Determine the (X, Y) coordinate at the center of the cell enclosing the given text.  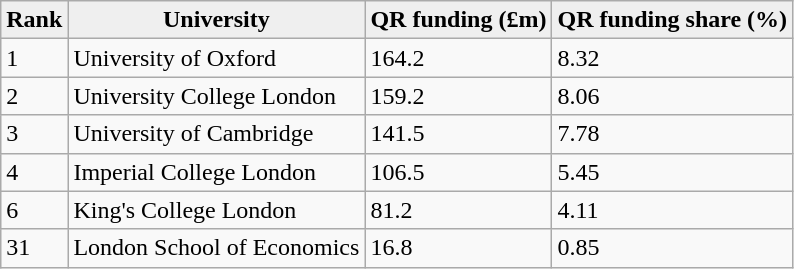
106.5 (458, 172)
King's College London (216, 210)
81.2 (458, 210)
6 (34, 210)
4.11 (672, 210)
University (216, 20)
QR funding share (%) (672, 20)
University of Cambridge (216, 134)
University College London (216, 96)
London School of Economics (216, 248)
159.2 (458, 96)
0.85 (672, 248)
2 (34, 96)
University of Oxford (216, 58)
31 (34, 248)
16.8 (458, 248)
8.06 (672, 96)
8.32 (672, 58)
141.5 (458, 134)
QR funding (£m) (458, 20)
5.45 (672, 172)
4 (34, 172)
Imperial College London (216, 172)
Rank (34, 20)
164.2 (458, 58)
7.78 (672, 134)
3 (34, 134)
1 (34, 58)
